Find where the given text appears and provide that cell's center as (x, y) coordinate. 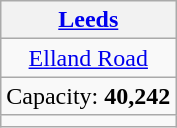
Elland Road (88, 58)
Leeds (88, 20)
Capacity: 40,242 (88, 96)
